Detect which cell encompasses the target text, then output its (X, Y) center coordinate. 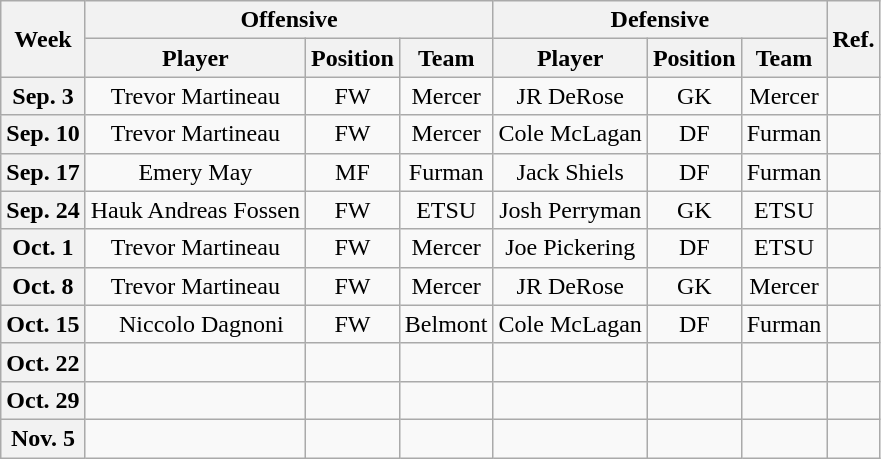
Oct. 22 (43, 362)
Hauk Andreas Fossen (195, 210)
Oct. 29 (43, 400)
Offensive (289, 20)
Oct. 1 (43, 248)
Belmont (446, 324)
Joe Pickering (570, 248)
Oct. 8 (43, 286)
Jack Shiels (570, 172)
Sep. 24 (43, 210)
Ref. (854, 39)
Defensive (660, 20)
Emery May (195, 172)
Oct. 15 (43, 324)
MF (353, 172)
Josh Perryman (570, 210)
Sep. 10 (43, 134)
Nov. 5 (43, 438)
Week (43, 39)
Niccolo Dagnoni (195, 324)
Sep. 17 (43, 172)
Sep. 3 (43, 96)
